Return the [x, y] coordinate for the center point of the cell that contains the specified text.  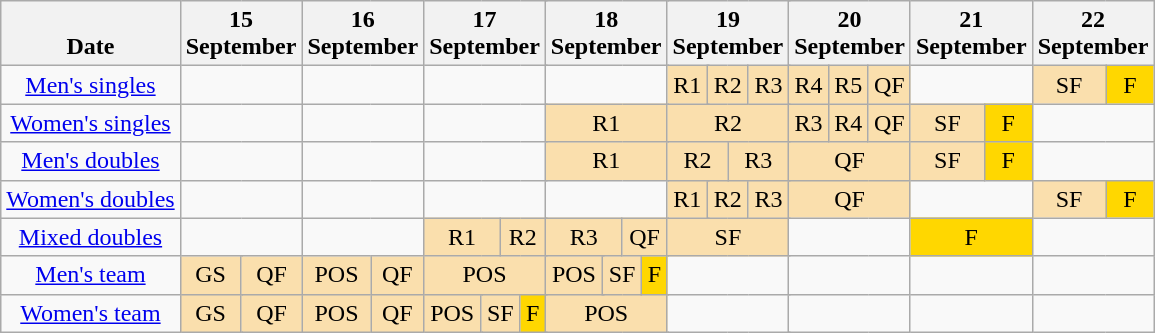
Women's singles [90, 123]
Women's doubles [90, 199]
21September [971, 34]
18September [606, 34]
Men's singles [90, 85]
Women's team [90, 313]
Mixed doubles [90, 237]
15September [241, 34]
Men's doubles [90, 161]
Men's team [90, 275]
16September [363, 34]
R5 [848, 85]
20September [850, 34]
Date [90, 34]
19September [728, 34]
22September [1093, 34]
17September [485, 34]
